Detect which cell encompasses the target text, then output its (X, Y) center coordinate. 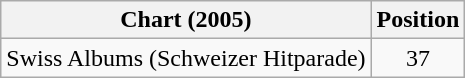
Position (418, 20)
37 (418, 58)
Swiss Albums (Schweizer Hitparade) (186, 58)
Chart (2005) (186, 20)
